Return the [x, y] coordinate for the center point of the cell that contains the specified text.  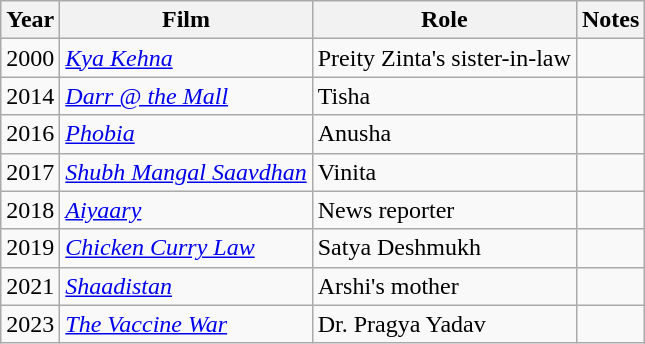
Chicken Curry Law [186, 248]
Aiyaary [186, 210]
The Vaccine War [186, 324]
2023 [30, 324]
Satya Deshmukh [444, 248]
Tisha [444, 96]
Darr @ the Mall [186, 96]
2016 [30, 134]
Notes [610, 20]
2021 [30, 286]
Year [30, 20]
Role [444, 20]
Vinita [444, 172]
Anusha [444, 134]
Shubh Mangal Saavdhan [186, 172]
News reporter [444, 210]
2017 [30, 172]
Kya Kehna [186, 58]
Shaadistan [186, 286]
Film [186, 20]
2019 [30, 248]
Phobia [186, 134]
Arshi's mother [444, 286]
2018 [30, 210]
2000 [30, 58]
2014 [30, 96]
Dr. Pragya Yadav [444, 324]
Preity Zinta's sister-in-law [444, 58]
